Detect which cell encompasses the target text, then output its (X, Y) center coordinate. 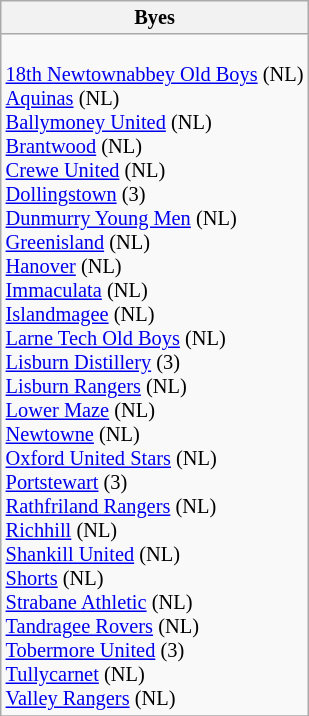
Byes (155, 17)
